Capture the cell that displays the provided text and extract its (x, y) central coordinate. 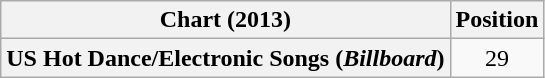
US Hot Dance/Electronic Songs (Billboard) (226, 58)
29 (497, 58)
Position (497, 20)
Chart (2013) (226, 20)
